Output the [x, y] coordinate of the center of the cell containing the given text.  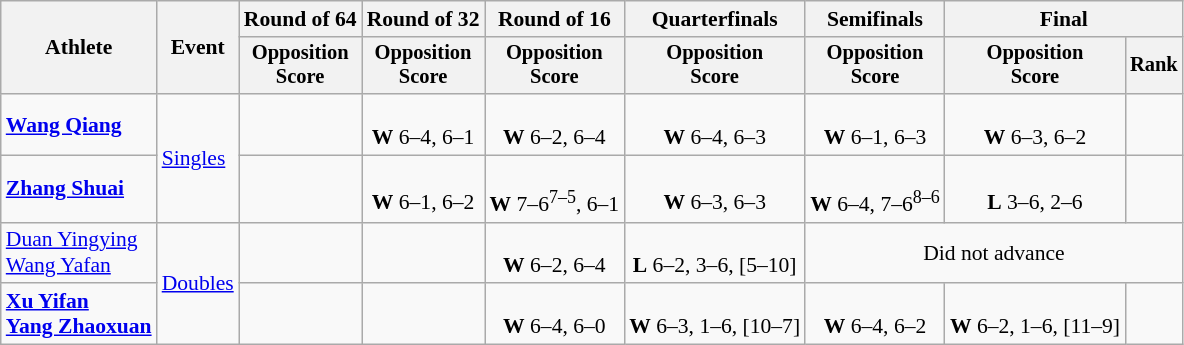
Did not advance [994, 252]
W 6–3, 1–6, [10–7] [714, 314]
Round of 64 [300, 19]
W 6–4, 6–3 [714, 124]
W 6–1, 6–2 [424, 190]
W 6–1, 6–3 [875, 124]
W 6–3, 6–3 [714, 190]
Zhang Shuai [79, 190]
Duan YingyingWang Yafan [79, 252]
Quarterfinals [714, 19]
L 6–2, 3–6, [5–10] [714, 252]
Doubles [198, 283]
W 6–3, 6–2 [1035, 124]
Final [1064, 19]
W 6–4, 7–68–6 [875, 190]
Rank [1154, 66]
Xu YifanYang Zhaoxuan [79, 314]
Event [198, 48]
Singles [198, 158]
W 6–2, 1–6, [11–9] [1035, 314]
Round of 32 [424, 19]
Wang Qiang [79, 124]
Semifinals [875, 19]
W 6–4, 6–2 [875, 314]
Athlete [79, 48]
W 6–4, 6–0 [554, 314]
W 7–67–5, 6–1 [554, 190]
W 6–4, 6–1 [424, 124]
Round of 16 [554, 19]
L 3–6, 2–6 [1035, 190]
